Return [x, y] of the center of cell containing provided text 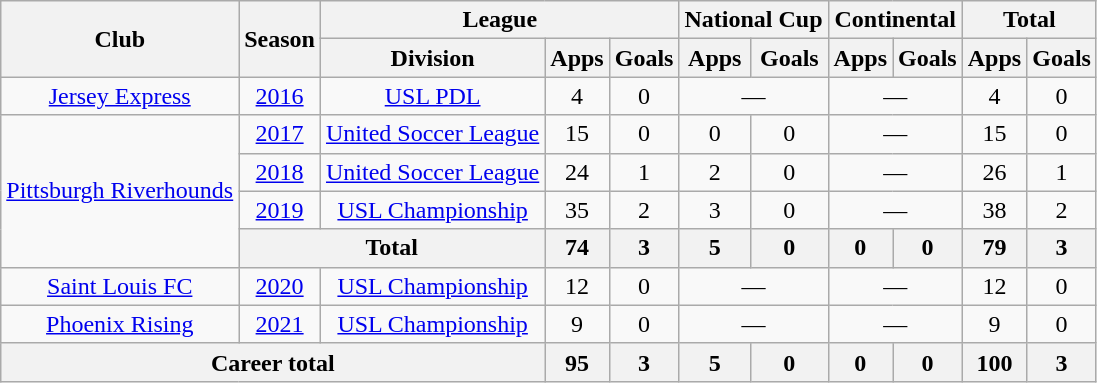
95 [577, 362]
35 [577, 210]
2019 [280, 210]
26 [994, 172]
Pittsburgh Riverhounds [120, 191]
Continental [895, 20]
24 [577, 172]
Saint Louis FC [120, 286]
Career total [273, 362]
38 [994, 210]
Season [280, 39]
USL PDL [432, 96]
2021 [280, 324]
2018 [280, 172]
2017 [280, 134]
Phoenix Rising [120, 324]
2020 [280, 286]
74 [577, 248]
2016 [280, 96]
League [499, 20]
100 [994, 362]
National Cup [754, 20]
Club [120, 39]
Division [432, 58]
Jersey Express [120, 96]
79 [994, 248]
